Extract the [X, Y] coordinate from the center of the cell holding the provided text.  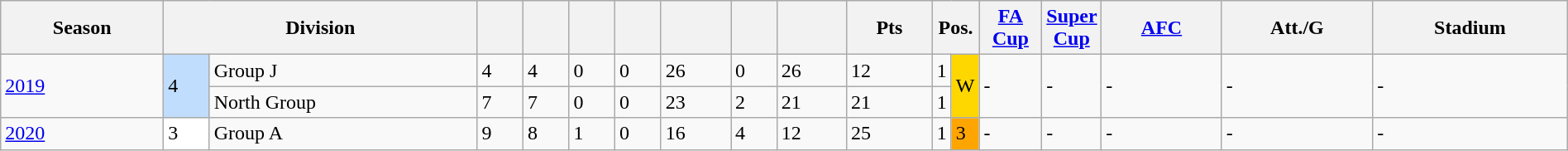
16 [696, 134]
Group J [343, 71]
2019 [83, 86]
North Group [343, 102]
25 [890, 134]
2020 [83, 134]
Pts [890, 28]
Group A [343, 134]
Stadium [1470, 28]
23 [696, 102]
Pos. [956, 28]
Super Cup [1072, 28]
8 [546, 134]
Season [83, 28]
Att./G [1297, 28]
FA Cup [1011, 28]
Division [321, 28]
2 [754, 102]
AFC [1161, 28]
9 [500, 134]
W [965, 86]
